Return the (x, y) coordinate for the center point of the cell that contains the specified text.  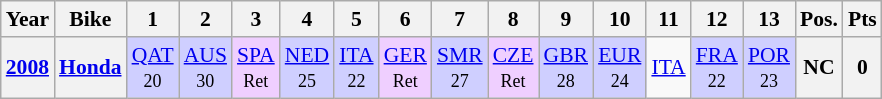
FRA22 (717, 68)
2 (206, 19)
ITA22 (356, 68)
POR23 (769, 68)
12 (717, 19)
0 (862, 68)
11 (668, 19)
Honda (90, 68)
SMR27 (460, 68)
CZERet (514, 68)
7 (460, 19)
Bike (90, 19)
GERRet (406, 68)
Pos. (819, 19)
3 (256, 19)
Year (28, 19)
1 (153, 19)
4 (307, 19)
ITA (668, 68)
GBR28 (566, 68)
NC (819, 68)
9 (566, 19)
Pts (862, 19)
6 (406, 19)
2008 (28, 68)
QAT20 (153, 68)
10 (620, 19)
NED25 (307, 68)
EUR24 (620, 68)
8 (514, 19)
SPARet (256, 68)
AUS30 (206, 68)
5 (356, 19)
13 (769, 19)
